Output the (X, Y) coordinate of the center of the cell containing the given text.  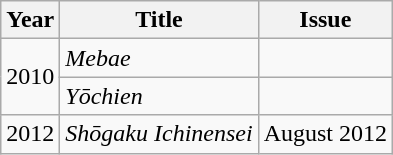
Title (159, 20)
August 2012 (325, 134)
Shōgaku Ichinensei (159, 134)
Issue (325, 20)
Yōchien (159, 96)
2010 (30, 77)
2012 (30, 134)
Year (30, 20)
Mebae (159, 58)
